Determine the [x, y] coordinate at the center of the cell enclosing the given text.  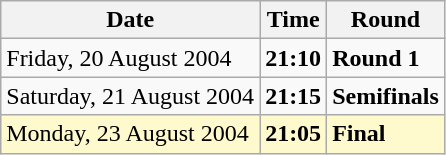
21:10 [294, 58]
Semifinals [386, 96]
Time [294, 20]
Round [386, 20]
Date [130, 20]
Friday, 20 August 2004 [130, 58]
21:05 [294, 134]
Monday, 23 August 2004 [130, 134]
Round 1 [386, 58]
21:15 [294, 96]
Final [386, 134]
Saturday, 21 August 2004 [130, 96]
